Search for the cell housing the specified text and yield its (x, y) center coordinate. 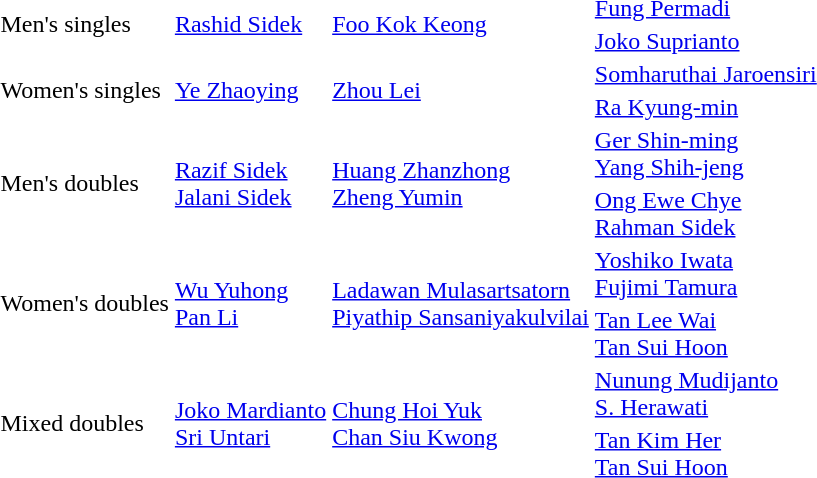
Wu Yuhong Pan Li (250, 304)
Zhou Lei (461, 90)
Huang Zhanzhong Zheng Yumin (461, 184)
Ye Zhaoying (250, 90)
Ladawan Mulasartsatorn Piyathip Sansaniyakulvilai (461, 304)
Razif Sidek Jalani Sidek (250, 184)
